Extract the [x, y] coordinate from the center of the cell holding the provided text.  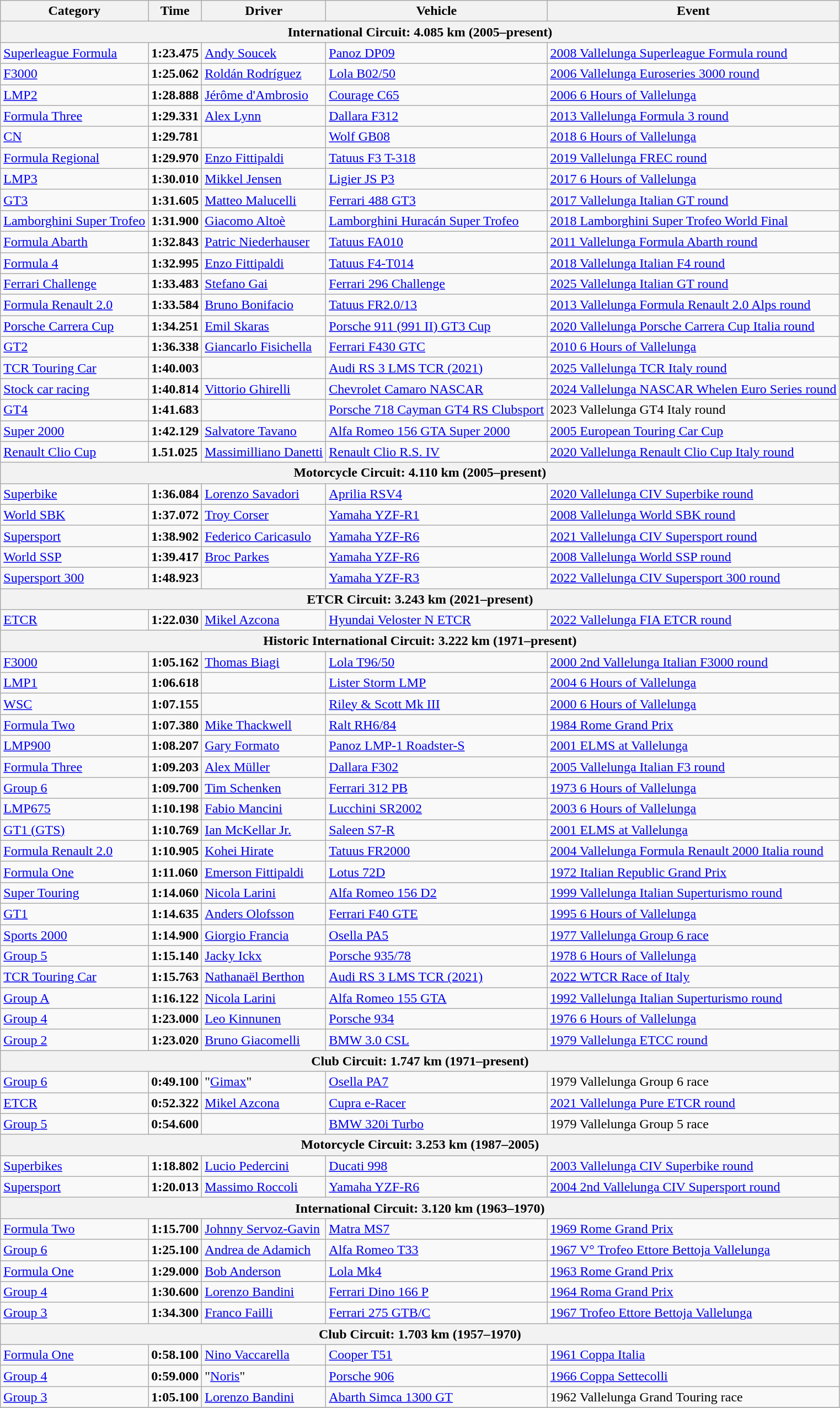
Anders Olofsson [264, 914]
Superbikes [74, 1166]
1:32.843 [175, 242]
1:36.084 [175, 494]
Andrea de Adamich [264, 1250]
1:05.100 [175, 1397]
1979 Vallelunga Group 6 race [693, 1082]
Ferrari 312 PB [437, 788]
Renault Clio Cup [74, 452]
Fabio Mancini [264, 809]
1:06.618 [175, 683]
2003 6 Hours of Vallelunga [693, 809]
Panoz DP09 [437, 53]
Matra MS7 [437, 1229]
Vehicle [437, 11]
1:38.902 [175, 536]
1:29.781 [175, 137]
Porsche Carrera Cup [74, 326]
Abarth Simca 1300 GT [437, 1397]
1:15.700 [175, 1229]
GT1 (GTS) [74, 830]
2008 Vallelunga Superleague Formula round [693, 53]
Tatuus FR2.0/13 [437, 305]
Stefano Gai [264, 284]
2004 Vallelunga Formula Renault 2000 Italia round [693, 851]
Ducati 998 [437, 1166]
1978 6 Hours of Vallelunga [693, 956]
Tatuus FA010 [437, 242]
1:10.905 [175, 851]
Lamborghini Huracán Super Trofeo [437, 221]
Stock car racing [74, 389]
2000 2nd Vallelunga Italian F3000 round [693, 662]
1:34.251 [175, 326]
1967 Trofeo Ettore Bettoja Vallelunga [693, 1313]
Saleen S7-R [437, 830]
International Circuit: 4.085 km (2005–present) [420, 32]
Ligier JS P3 [437, 179]
2013 Vallelunga Formula Renault 2.0 Alps round [693, 305]
Ian McKellar Jr. [264, 830]
2022 Vallelunga FIA ETCR round [693, 620]
2025 Vallelunga Italian GT round [693, 284]
2020 Vallelunga Porsche Carrera Cup Italia round [693, 326]
Yamaha YZF-R3 [437, 578]
Massimo Roccoli [264, 1187]
Emerson Fittipaldi [264, 872]
Alfa Romeo T33 [437, 1250]
2013 Vallelunga Formula 3 round [693, 116]
1:39.417 [175, 557]
Yamaha YZF-R1 [437, 515]
1:10.769 [175, 830]
2019 Vallelunga FREC round [693, 158]
2025 Vallelunga TCR Italy round [693, 368]
Superleague Formula [74, 53]
1:25.062 [175, 74]
Formula Abarth [74, 242]
2011 Vallelunga Formula Abarth round [693, 242]
Federico Caricasulo [264, 536]
Dallara F302 [437, 767]
2005 European Touring Car Cup [693, 431]
Group A [74, 998]
2021 Vallelunga Pure ETCR round [693, 1103]
2000 6 Hours of Vallelunga [693, 704]
1:42.129 [175, 431]
Troy Corser [264, 515]
Lister Storm LMP [437, 683]
1:11.060 [175, 872]
Tim Schenken [264, 788]
1:07.155 [175, 704]
Matteo Malucelli [264, 200]
Broc Parkes [264, 557]
1.51.025 [175, 452]
"Gimax" [264, 1082]
1:36.338 [175, 347]
Kohei Hirate [264, 851]
Ferrari Challenge [74, 284]
Porsche 906 [437, 1376]
2022 WTCR Race of Italy [693, 977]
1:40.003 [175, 368]
1:37.072 [175, 515]
1961 Coppa Italia [693, 1355]
Nathanaël Berthon [264, 977]
2018 Lamborghini Super Trofeo World Final [693, 221]
2005 Vallelunga Italian F3 round [693, 767]
2006 6 Hours of Vallelunga [693, 95]
LMP2 [74, 95]
0:49.100 [175, 1082]
"Noris" [264, 1376]
GT3 [74, 200]
1:09.700 [175, 788]
World SSP [74, 557]
Cupra e-Racer [437, 1103]
1969 Rome Grand Prix [693, 1229]
Porsche 911 (991 II) GT3 Cup [437, 326]
Bruno Giacomelli [264, 1040]
Mikkel Jensen [264, 179]
1:29.970 [175, 158]
2017 Vallelunga Italian GT round [693, 200]
1:32.995 [175, 263]
Chevrolet Camaro NASCAR [437, 389]
Riley & Scott Mk III [437, 704]
Porsche 718 Cayman GT4 RS Clubsport [437, 410]
1:34.300 [175, 1313]
Andy Soucek [264, 53]
Panoz LMP-1 Roadster-S [437, 746]
Franco Failli [264, 1313]
GT1 [74, 914]
LMP900 [74, 746]
1:05.162 [175, 662]
LMP3 [74, 179]
Lola Mk4 [437, 1271]
2017 6 Hours of Vallelunga [693, 179]
1:07.380 [175, 725]
1:41.683 [175, 410]
Alfa Romeo 156 GTA Super 2000 [437, 431]
Nino Vaccarella [264, 1355]
1:08.207 [175, 746]
Aprilia RSV4 [437, 494]
1:31.605 [175, 200]
1977 Vallelunga Group 6 race [693, 935]
0:52.322 [175, 1103]
Ralt RH6/84 [437, 725]
Club Circuit: 1.703 km (1957–1970) [420, 1334]
Ferrari 275 GTB/C [437, 1313]
Alfa Romeo 155 GTA [437, 998]
Renault Clio R.S. IV [437, 452]
Formula 4 [74, 263]
1962 Vallelunga Grand Touring race [693, 1397]
Mike Thackwell [264, 725]
Lorenzo Savadori [264, 494]
1995 6 Hours of Vallelunga [693, 914]
Event [693, 11]
Driver [264, 11]
Emil Skaras [264, 326]
1:31.900 [175, 221]
Motorcycle Circuit: 3.253 km (1987–2005) [420, 1145]
2004 6 Hours of Vallelunga [693, 683]
1964 Roma Grand Prix [693, 1292]
Lucchini SR2002 [437, 809]
2008 Vallelunga World SBK round [693, 515]
Motorcycle Circuit: 4.110 km (2005–present) [420, 473]
1:30.600 [175, 1292]
Bruno Bonifacio [264, 305]
1999 Vallelunga Italian Superturismo round [693, 893]
Cooper T51 [437, 1355]
Supersport 300 [74, 578]
1:30.010 [175, 179]
Bob Anderson [264, 1271]
Giancarlo Fisichella [264, 347]
Porsche 935/78 [437, 956]
1979 Vallelunga ETCC round [693, 1040]
Osella PA5 [437, 935]
Roldán Rodríguez [264, 74]
Osella PA7 [437, 1082]
Giacomo Altoè [264, 221]
1:16.122 [175, 998]
1:28.888 [175, 95]
1:22.030 [175, 620]
Ferrari F430 GTC [437, 347]
1:33.584 [175, 305]
2020 Vallelunga Renault Clio Cup Italy round [693, 452]
Group 2 [74, 1040]
1992 Vallelunga Italian Superturismo round [693, 998]
2010 6 Hours of Vallelunga [693, 347]
Lola B02/50 [437, 74]
Courage C65 [437, 95]
Historic International Circuit: 3.222 km (1971–present) [420, 641]
Sports 2000 [74, 935]
Leo Kinnunen [264, 1019]
Jacky Ickx [264, 956]
Lamborghini Super Trofeo [74, 221]
Ferrari F40 GTE [437, 914]
2008 Vallelunga World SSP round [693, 557]
1:15.140 [175, 956]
2024 Vallelunga NASCAR Whelen Euro Series round [693, 389]
1:29.000 [175, 1271]
Super Touring [74, 893]
Giorgio Francia [264, 935]
1963 Rome Grand Prix [693, 1271]
Tatuus F3 T-318 [437, 158]
Tatuus FR2000 [437, 851]
0:58.100 [175, 1355]
Patric Niederhauser [264, 242]
2020 Vallelunga CIV Superbike round [693, 494]
1:15.763 [175, 977]
Ferrari Dino 166 P [437, 1292]
2004 2nd Vallelunga CIV Supersport round [693, 1187]
Lola T96/50 [437, 662]
0:54.600 [175, 1124]
World SBK [74, 515]
1967 V° Trofeo Ettore Bettoja Vallelunga [693, 1250]
Club Circuit: 1.747 km (1971–present) [420, 1061]
Formula Regional [74, 158]
Alex Müller [264, 767]
LMP675 [74, 809]
1966 Coppa Settecolli [693, 1376]
1972 Italian Republic Grand Prix [693, 872]
1:29.331 [175, 116]
Hyundai Veloster N ETCR [437, 620]
2022 Vallelunga CIV Supersport 300 round [693, 578]
1984 Rome Grand Prix [693, 725]
1:23.020 [175, 1040]
1:25.100 [175, 1250]
1:14.900 [175, 935]
Wolf GB08 [437, 137]
2003 Vallelunga CIV Superbike round [693, 1166]
1:10.198 [175, 809]
Jérôme d'Ambrosio [264, 95]
1:40.814 [175, 389]
Dallara F312 [437, 116]
Johnny Servoz-Gavin [264, 1229]
1979 Vallelunga Group 5 race [693, 1124]
2021 Vallelunga CIV Supersport round [693, 536]
Ferrari 488 GT3 [437, 200]
2006 Vallelunga Euroseries 3000 round [693, 74]
Alfa Romeo 156 D2 [437, 893]
1:14.060 [175, 893]
1:48.923 [175, 578]
LMP1 [74, 683]
1:23.475 [175, 53]
ETCR Circuit: 3.243 km (2021–present) [420, 599]
Super 2000 [74, 431]
Thomas Biagi [264, 662]
1973 6 Hours of Vallelunga [693, 788]
GT4 [74, 410]
International Circuit: 3.120 km (1963–1970) [420, 1208]
Category [74, 11]
WSC [74, 704]
0:59.000 [175, 1376]
1:09.203 [175, 767]
Tatuus F4-T014 [437, 263]
BMW 320i Turbo [437, 1124]
2023 Vallelunga GT4 Italy round [693, 410]
Lucio Pedercini [264, 1166]
Time [175, 11]
1:14.635 [175, 914]
1:18.802 [175, 1166]
1:20.013 [175, 1187]
BMW 3.0 CSL [437, 1040]
Porsche 934 [437, 1019]
CN [74, 137]
Lotus 72D [437, 872]
Salvatore Tavano [264, 431]
2018 6 Hours of Vallelunga [693, 137]
Gary Formato [264, 746]
Alex Lynn [264, 116]
Vittorio Ghirelli [264, 389]
Massimilliano Danetti [264, 452]
Superbike [74, 494]
GT2 [74, 347]
1:23.000 [175, 1019]
1:33.483 [175, 284]
Ferrari 296 Challenge [437, 284]
2018 Vallelunga Italian F4 round [693, 263]
1976 6 Hours of Vallelunga [693, 1019]
